Identify which cell holds the provided text, then report its [X, Y] central coordinate. 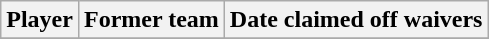
Player [40, 20]
Date claimed off waivers [356, 20]
Former team [151, 20]
